Search for the cell housing the specified text and yield its (X, Y) center coordinate. 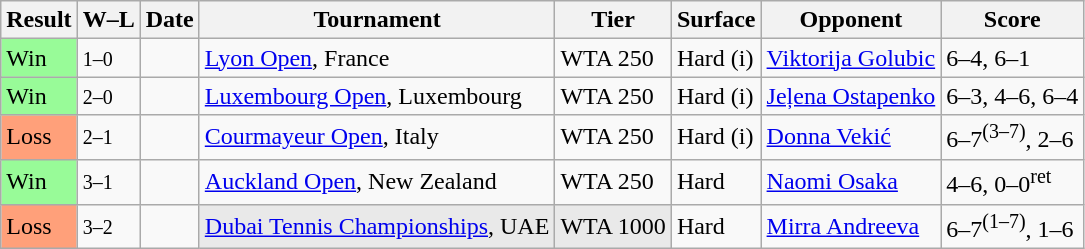
Lyon Open, France (377, 58)
6–7(1–7), 1–6 (1012, 226)
6–3, 4–6, 6–4 (1012, 96)
6–7(3–7), 2–6 (1012, 138)
Dubai Tennis Championships, UAE (377, 226)
Score (1012, 20)
Surface (716, 20)
1–0 (108, 58)
4–6, 0–0ret (1012, 182)
2–0 (108, 96)
Result (39, 20)
Opponent (851, 20)
3–1 (108, 182)
Date (170, 20)
2–1 (108, 138)
Naomi Osaka (851, 182)
6–4, 6–1 (1012, 58)
Courmayeur Open, Italy (377, 138)
WTA 1000 (613, 226)
W–L (108, 20)
Mirra Andreeva (851, 226)
Tier (613, 20)
Luxembourg Open, Luxembourg (377, 96)
Auckland Open, New Zealand (377, 182)
3–2 (108, 226)
Viktorija Golubic (851, 58)
Tournament (377, 20)
Donna Vekić (851, 138)
Jeļena Ostapenko (851, 96)
